Output the [x, y] coordinate of the center of the cell containing the given text.  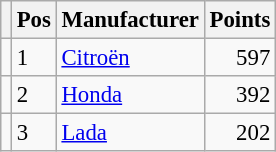
2 [34, 95]
202 [240, 133]
Points [240, 20]
Lada [130, 133]
Citroën [130, 58]
597 [240, 58]
3 [34, 133]
392 [240, 95]
1 [34, 58]
Honda [130, 95]
Manufacturer [130, 20]
Pos [34, 20]
